Determine the (x, y) coordinate at the center of the cell enclosing the given text.  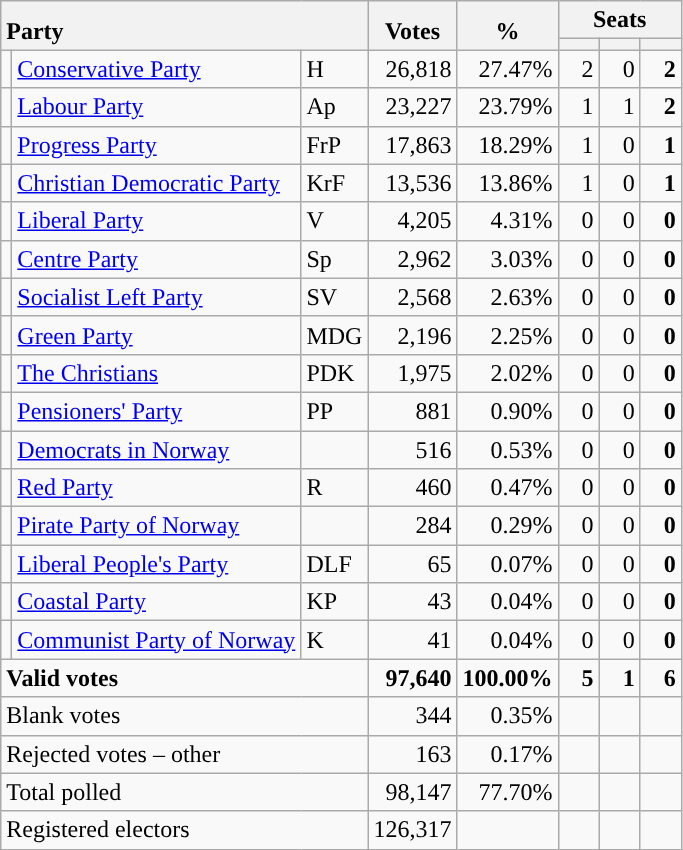
Communist Party of Norway (156, 640)
H (334, 69)
6 (660, 678)
Sp (334, 259)
163 (412, 754)
23,227 (412, 107)
26,818 (412, 69)
% (508, 26)
4.31% (508, 221)
0.53% (508, 449)
516 (412, 449)
5 (578, 678)
DLF (334, 564)
97,640 (412, 678)
FrP (334, 145)
98,147 (412, 792)
2.25% (508, 335)
PDK (334, 373)
R (334, 488)
100.00% (508, 678)
Rejected votes – other (184, 754)
Labour Party (156, 107)
0.29% (508, 526)
2,196 (412, 335)
0.07% (508, 564)
V (334, 221)
Centre Party (156, 259)
3.03% (508, 259)
2.02% (508, 373)
77.70% (508, 792)
0.47% (508, 488)
27.47% (508, 69)
Democrats in Norway (156, 449)
344 (412, 716)
13.86% (508, 183)
KP (334, 602)
2.63% (508, 297)
43 (412, 602)
Socialist Left Party (156, 297)
Party (184, 26)
881 (412, 411)
Ap (334, 107)
4,205 (412, 221)
13,536 (412, 183)
Progress Party (156, 145)
18.29% (508, 145)
Liberal People's Party (156, 564)
Green Party (156, 335)
0.90% (508, 411)
Valid votes (184, 678)
460 (412, 488)
Pirate Party of Norway (156, 526)
Conservative Party (156, 69)
Pensioners' Party (156, 411)
Christian Democratic Party (156, 183)
2,962 (412, 259)
MDG (334, 335)
23.79% (508, 107)
Blank votes (184, 716)
Liberal Party (156, 221)
PP (334, 411)
Registered electors (184, 830)
17,863 (412, 145)
1,975 (412, 373)
126,317 (412, 830)
Seats (620, 20)
284 (412, 526)
2,568 (412, 297)
0.17% (508, 754)
0.35% (508, 716)
65 (412, 564)
KrF (334, 183)
Votes (412, 26)
Total polled (184, 792)
41 (412, 640)
Coastal Party (156, 602)
SV (334, 297)
K (334, 640)
The Christians (156, 373)
Red Party (156, 488)
